Return the (X, Y) coordinate for the center point of the cell that contains the specified text.  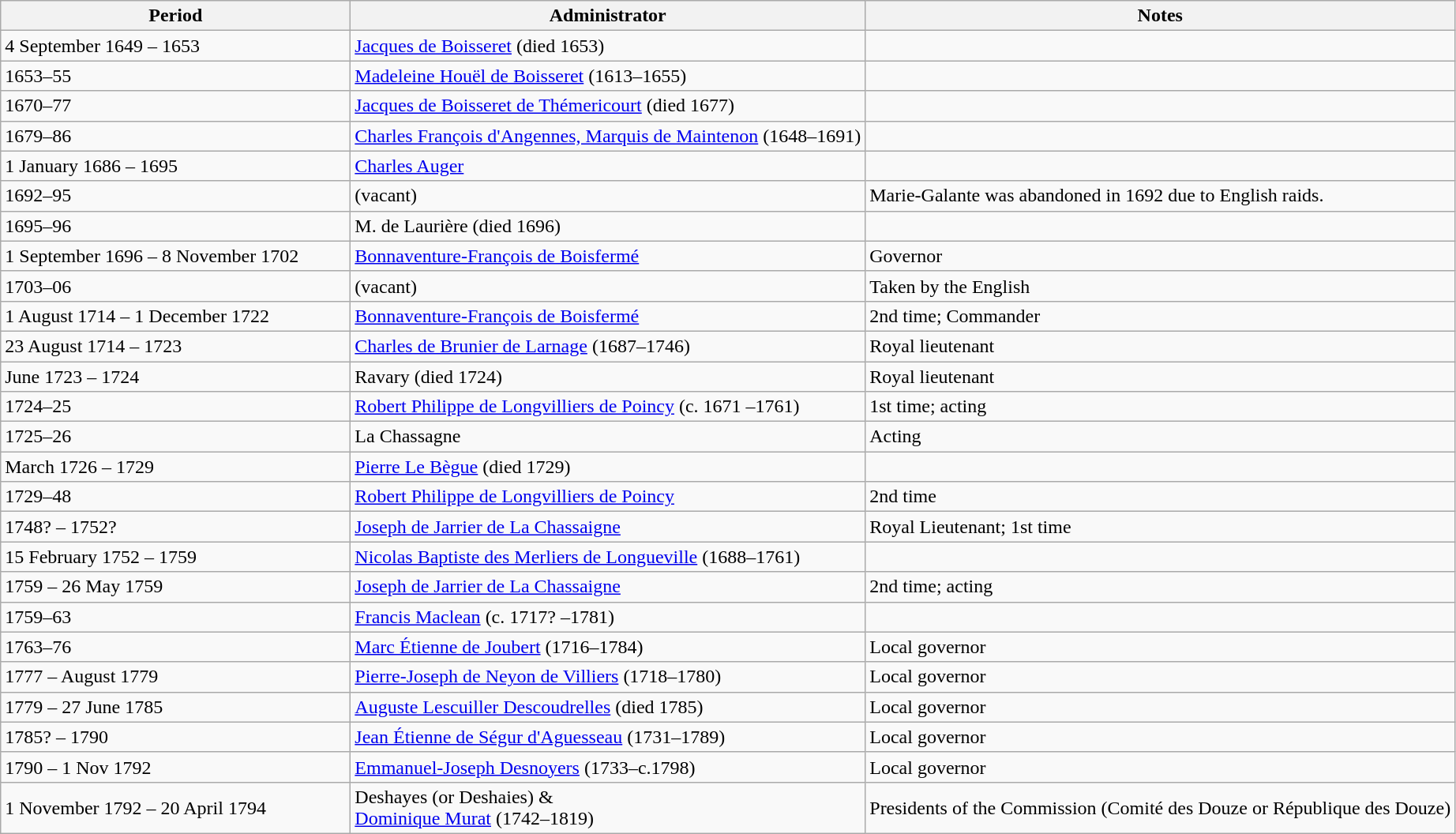
1 September 1696 – 8 November 1702 (175, 256)
Charles de Brunier de Larnage (1687–1746) (608, 346)
2nd time; acting (1161, 587)
Governor (1161, 256)
1729–48 (175, 497)
Emmanuel-Joseph Desnoyers (1733–c.1798) (608, 767)
23 August 1714 – 1723 (175, 346)
Presidents of the Commission (Comité des Douze or République des Douze) (1161, 807)
1779 – 27 June 1785 (175, 707)
Charles François d'Angennes, Marquis de Maintenon (1648–1691) (608, 136)
1 August 1714 – 1 December 1722 (175, 316)
Robert Philippe de Longvilliers de Poincy (608, 497)
Auguste Lescuiller Descoudrelles (died 1785) (608, 707)
Ravary (died 1724) (608, 377)
Robert Philippe de Longvilliers de Poincy (c. 1671 –1761) (608, 407)
1st time; acting (1161, 407)
1748? – 1752? (175, 527)
Madeleine Houël de Boisseret (1613–1655) (608, 76)
1 November 1792 – 20 April 1794 (175, 807)
Francis Maclean (c. 1717? –1781) (608, 617)
Pierre-Joseph de Neyon de Villiers (1718–1780) (608, 677)
1785? – 1790 (175, 737)
Jacques de Boisseret (died 1653) (608, 46)
Jacques de Boisseret de Thémericourt (died 1677) (608, 106)
Marc Étienne de Joubert (1716–1784) (608, 647)
Deshayes (or Deshaies) &Dominique Murat (1742–1819) (608, 807)
1759–63 (175, 617)
1703–06 (175, 286)
1679–86 (175, 136)
1670–77 (175, 106)
Acting (1161, 437)
Charles Auger (608, 166)
Notes (1161, 16)
1653–55 (175, 76)
Period (175, 16)
March 1726 – 1729 (175, 467)
Administrator (608, 16)
4 September 1649 – 1653 (175, 46)
2nd time; Commander (1161, 316)
Taken by the English (1161, 286)
La Chassagne (608, 437)
Jean Étienne de Ségur d'Aguesseau (1731–1789) (608, 737)
1724–25 (175, 407)
Nicolas Baptiste des Merliers de Longueville (1688–1761) (608, 557)
1695–96 (175, 226)
1763–76 (175, 647)
15 February 1752 – 1759 (175, 557)
June 1723 – 1724 (175, 377)
Marie-Galante was abandoned in 1692 due to English raids. (1161, 196)
M. de Laurière (died 1696) (608, 226)
1759 – 26 May 1759 (175, 587)
1725–26 (175, 437)
1692–95 (175, 196)
Pierre Le Bègue (died 1729) (608, 467)
1777 – August 1779 (175, 677)
1790 – 1 Nov 1792 (175, 767)
2nd time (1161, 497)
Royal Lieutenant; 1st time (1161, 527)
1 January 1686 – 1695 (175, 166)
